From the cell containing the given text, extract its center point as (x, y) coordinate. 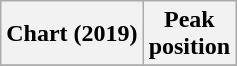
Peakposition (189, 34)
Chart (2019) (72, 34)
